Output the [x, y] coordinate of the center of the cell containing the given text.  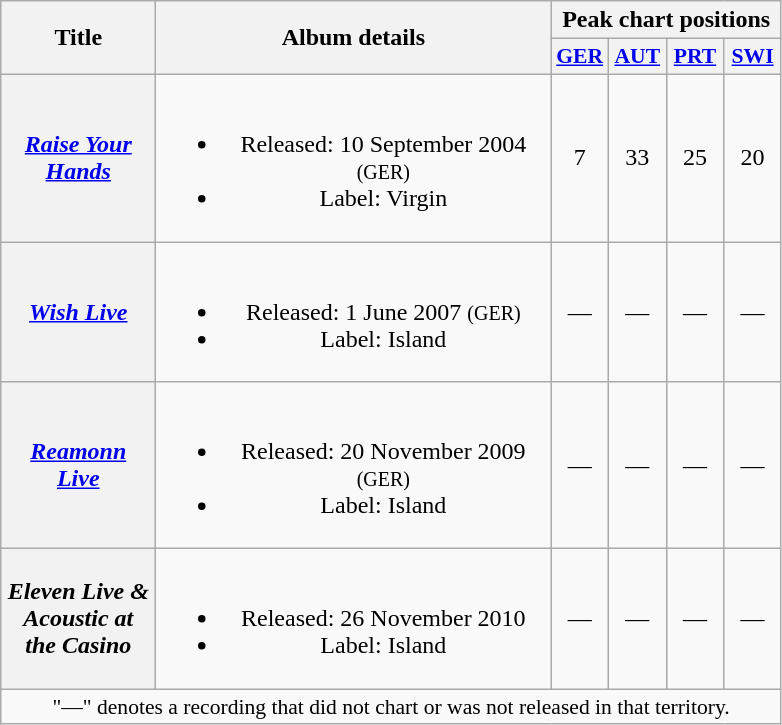
7 [580, 158]
Released: 26 November 2010Label: Island [354, 619]
PRT [695, 57]
Released: 1 June 2007 (GER)Label: Island [354, 312]
Album details [354, 38]
Reamonn Live [78, 466]
Peak chart positions [666, 20]
20 [753, 158]
Released: 10 September 2004 (GER)Label: Virgin [354, 158]
Wish Live [78, 312]
Raise Your Hands [78, 158]
Title [78, 38]
33 [638, 158]
25 [695, 158]
"—" denotes a recording that did not chart or was not released in that territory. [392, 707]
Released: 20 November 2009 (GER)Label: Island [354, 466]
GER [580, 57]
Eleven Live & Acoustic at the Casino [78, 619]
SWI [753, 57]
AUT [638, 57]
